For the text-containing cell, return its midpoint in (X, Y) coordinate format. 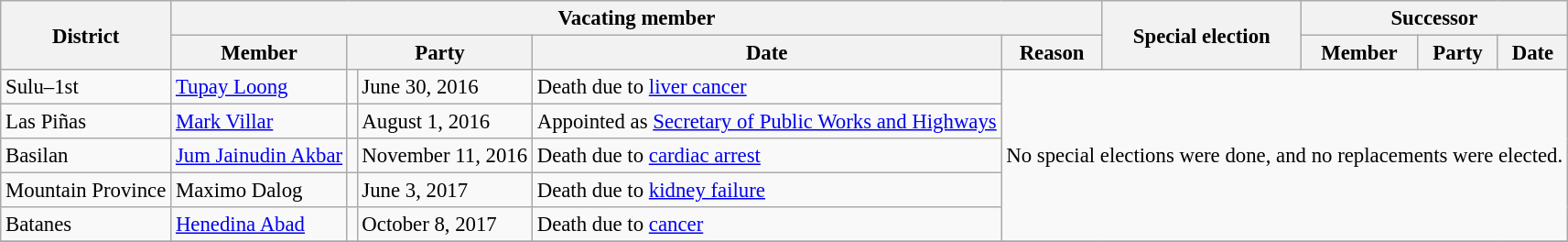
June 3, 2017 (445, 191)
Reason (1052, 53)
Death due to kidney failure (767, 191)
No special elections were done, and no replacements were elected. (1284, 156)
Death due to cardiac arrest (767, 156)
November 11, 2016 (445, 156)
Tupay Loong (260, 87)
Death due to cancer (767, 225)
Mountain Province (86, 191)
Las Piñas (86, 122)
June 30, 2016 (445, 87)
Jum Jainudin Akbar (260, 156)
Batanes (86, 225)
Sulu–1st (86, 87)
Appointed as Secretary of Public Works and Highways (767, 122)
Death due to liver cancer (767, 87)
Vacating member (637, 18)
Henedina Abad (260, 225)
October 8, 2017 (445, 225)
Special election (1201, 35)
Maximo Dalog (260, 191)
August 1, 2016 (445, 122)
Mark Villar (260, 122)
Basilan (86, 156)
District (86, 35)
Successor (1433, 18)
